Locate the cell with the specified text and output its (X, Y) center coordinate. 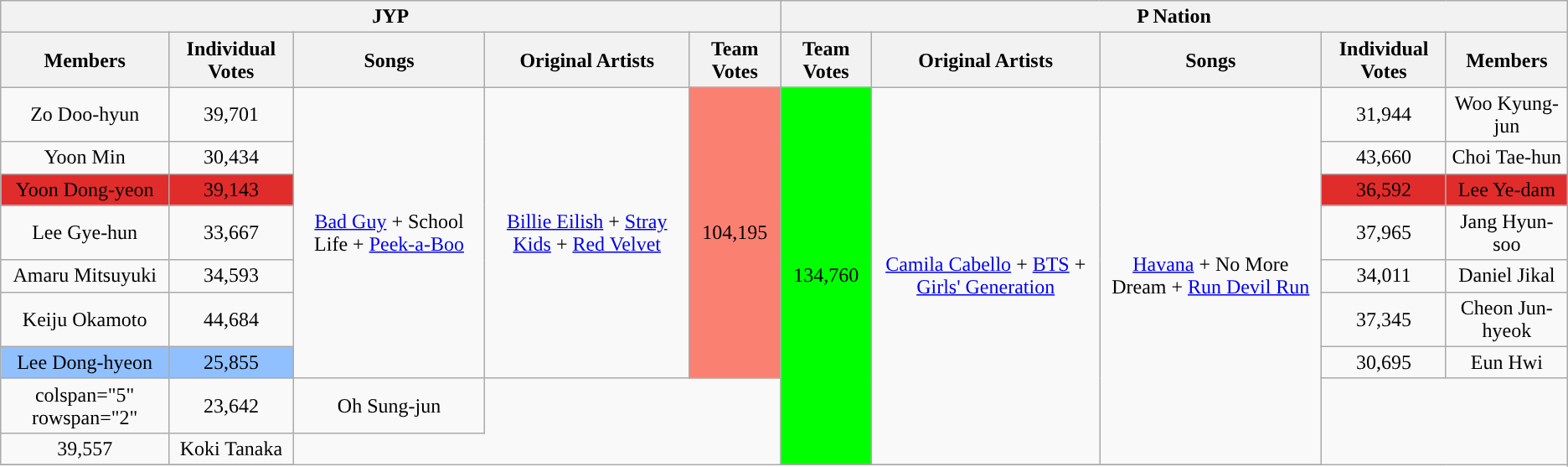
Amaru Mitsuyuki (85, 276)
Billie Eilish + Stray Kids + Red Velvet (587, 233)
Lee Dong-hyeon (85, 362)
39,701 (231, 114)
33,667 (231, 233)
34,011 (1384, 276)
44,684 (231, 319)
JYP (390, 17)
Lee Ye-dam (1506, 189)
34,593 (231, 276)
colspan="5" rowspan="2" (85, 406)
23,642 (231, 406)
36,592 (1384, 189)
P Nation (1174, 17)
39,143 (231, 189)
30,434 (231, 158)
Woo Kyung-jun (1506, 114)
39,557 (85, 449)
30,695 (1384, 362)
Yoon Min (85, 158)
37,965 (1384, 233)
37,345 (1384, 319)
43,660 (1384, 158)
Bad Guy + School Life + Peek-a-Boo (389, 233)
Choi Tae-hun (1506, 158)
Koki Tanaka (231, 449)
Oh Sung-jun (389, 406)
31,944 (1384, 114)
134,760 (826, 277)
Havana + No More Dream + Run Devil Run (1211, 277)
Eun Hwi (1506, 362)
Keiju Okamoto (85, 319)
Daniel Jikal (1506, 276)
25,855 (231, 362)
104,195 (735, 233)
Yoon Dong-yeon (85, 189)
Zo Doo-hyun (85, 114)
Lee Gye-hun (85, 233)
Camila Cabello + BTS + Girls' Generation (986, 277)
Jang Hyun-soo (1506, 233)
Cheon Jun-hyeok (1506, 319)
